Identify which cell holds the provided text, then report its (X, Y) central coordinate. 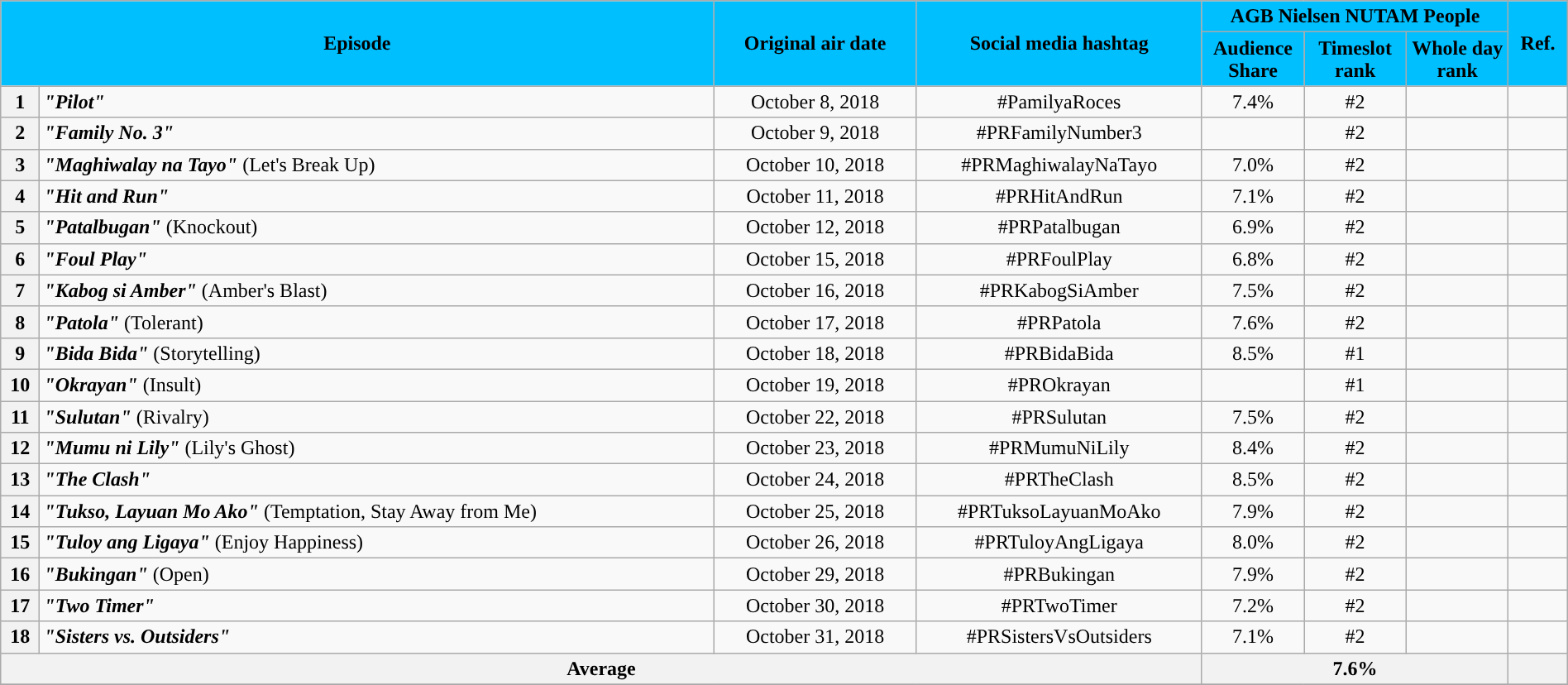
Audience Share (1253, 60)
11 (20, 416)
1 (20, 102)
October 25, 2018 (815, 511)
7 (20, 290)
"Patalbugan" (Knockout) (377, 228)
"Mumu ni Lily" (Lily's Ghost) (377, 448)
#PRHitAndRun (1059, 196)
7.2% (1253, 606)
#PRKabogSiAmber (1059, 290)
17 (20, 606)
October 10, 2018 (815, 165)
"Tukso, Layuan Mo Ako" (Temptation, Stay Away from Me) (377, 511)
#PRPatola (1059, 322)
"Sisters vs. Outsiders" (377, 637)
#PROkrayan (1059, 385)
6.8% (1253, 259)
"Pilot" (377, 102)
October 15, 2018 (815, 259)
Original air date (815, 43)
"Two Timer" (377, 606)
Social media hashtag (1059, 43)
"Maghiwalay na Tayo" (Let's Break Up) (377, 165)
3 (20, 165)
October 18, 2018 (815, 353)
#PRTheClash (1059, 480)
#PRBukingan (1059, 574)
AGB Nielsen NUTAM People (1355, 17)
12 (20, 448)
6.9% (1253, 228)
October 22, 2018 (815, 416)
6 (20, 259)
#PRPatalbugan (1059, 228)
2 (20, 133)
Ref. (1538, 43)
#PRTuloyAngLigaya (1059, 543)
"Bida Bida" (Storytelling) (377, 353)
"Family No. 3" (377, 133)
"Bukingan" (Open) (377, 574)
#PRMaghiwalayNaTayo (1059, 165)
Whole dayrank (1457, 60)
October 29, 2018 (815, 574)
"Okrayan" (Insult) (377, 385)
16 (20, 574)
October 9, 2018 (815, 133)
8.0% (1253, 543)
"Kabog si Amber" (Amber's Blast) (377, 290)
#PRFamilyNumber3 (1059, 133)
"Foul Play" (377, 259)
#PRMumuNiLily (1059, 448)
"The Clash" (377, 480)
15 (20, 543)
10 (20, 385)
Timeslotrank (1355, 60)
October 12, 2018 (815, 228)
Average (601, 668)
October 16, 2018 (815, 290)
#PRSistersVsOutsiders (1059, 637)
14 (20, 511)
October 17, 2018 (815, 322)
8.4% (1253, 448)
Episode (357, 43)
October 30, 2018 (815, 606)
9 (20, 353)
#PRBidaBida (1059, 353)
13 (20, 480)
October 19, 2018 (815, 385)
#PRTuksoLayuanMoAko (1059, 511)
7.4% (1253, 102)
October 24, 2018 (815, 480)
"Sulutan" (Rivalry) (377, 416)
October 23, 2018 (815, 448)
#PRTwoTimer (1059, 606)
"Patola" (Tolerant) (377, 322)
18 (20, 637)
7.0% (1253, 165)
October 26, 2018 (815, 543)
#PRFoulPlay (1059, 259)
October 31, 2018 (815, 637)
#PRSulutan (1059, 416)
8 (20, 322)
October 11, 2018 (815, 196)
5 (20, 228)
"Hit and Run" (377, 196)
#PamilyaRoces (1059, 102)
"Tuloy ang Ligaya" (Enjoy Happiness) (377, 543)
4 (20, 196)
October 8, 2018 (815, 102)
